Capture the cell that displays the provided text and extract its [x, y] central coordinate. 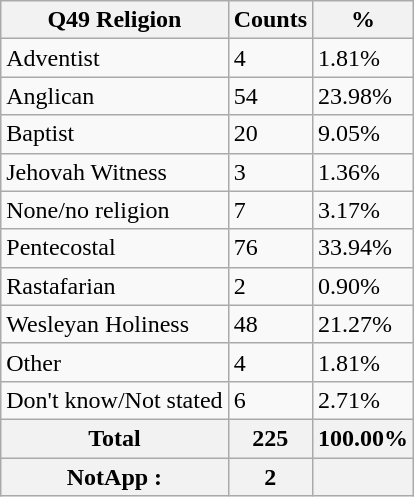
100.00% [364, 438]
% [364, 20]
23.98% [364, 96]
7 [270, 210]
6 [270, 400]
Baptist [114, 134]
Total [114, 438]
33.94% [364, 248]
Q49 Religion [114, 20]
Jehovah Witness [114, 172]
Counts [270, 20]
76 [270, 248]
NotApp : [114, 477]
Anglican [114, 96]
20 [270, 134]
Adventist [114, 58]
21.27% [364, 324]
Don't know/Not stated [114, 400]
Rastafarian [114, 286]
Wesleyan Holiness [114, 324]
3.17% [364, 210]
54 [270, 96]
3 [270, 172]
Other [114, 362]
None/no religion [114, 210]
1.36% [364, 172]
9.05% [364, 134]
Pentecostal [114, 248]
48 [270, 324]
0.90% [364, 286]
225 [270, 438]
2.71% [364, 400]
